Capture the cell that displays the provided text and extract its [x, y] central coordinate. 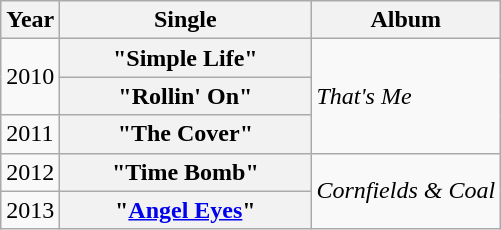
"Simple Life" [186, 58]
"Time Bomb" [186, 172]
Year [30, 20]
2013 [30, 210]
2011 [30, 134]
2010 [30, 77]
Cornfields & Coal [406, 191]
2012 [30, 172]
Single [186, 20]
"Angel Eyes" [186, 210]
That's Me [406, 96]
"The Cover" [186, 134]
Album [406, 20]
"Rollin' On" [186, 96]
